Scan for the cell matching the given text and deliver its (x, y) coordinate at center. 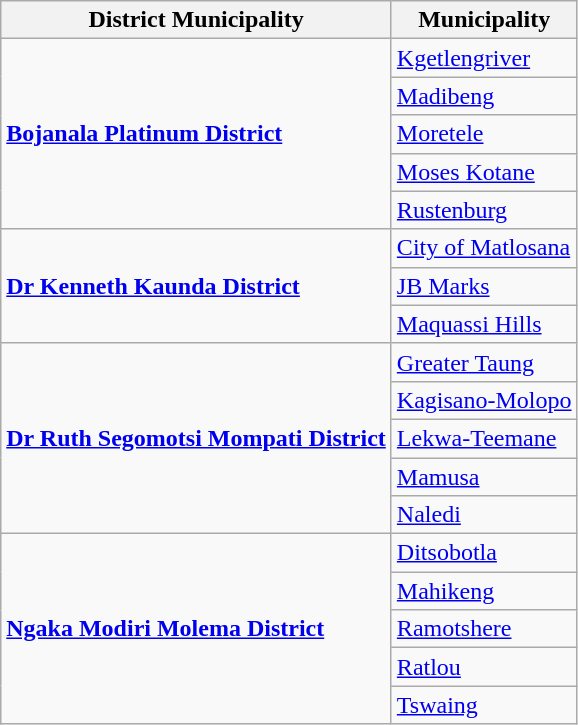
Ditsobotla (484, 553)
Ngaka Modiri Molema District (196, 629)
Madibeng (484, 96)
Greater Taung (484, 362)
Mahikeng (484, 591)
Kagisano-Molopo (484, 400)
District Municipality (196, 20)
Kgetlengriver (484, 58)
City of Matlosana (484, 248)
Mamusa (484, 477)
Bojanala Platinum District (196, 134)
Municipality (484, 20)
Rustenburg (484, 210)
Dr Ruth Segomotsi Mompati District (196, 438)
Tswaing (484, 705)
JB Marks (484, 286)
Moretele (484, 134)
Lekwa-Teemane (484, 438)
Moses Kotane (484, 172)
Naledi (484, 515)
Maquassi Hills (484, 324)
Ratlou (484, 667)
Ramotshere (484, 629)
Dr Kenneth Kaunda District (196, 286)
